Identify which cell holds the provided text, then report its [X, Y] central coordinate. 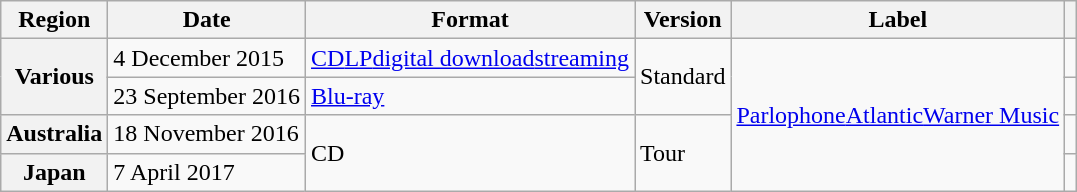
Australia [54, 134]
Tour [683, 153]
Standard [683, 77]
Label [898, 20]
Date [207, 20]
Version [683, 20]
18 November 2016 [207, 134]
4 December 2015 [207, 58]
Various [54, 77]
23 September 2016 [207, 96]
ParlophoneAtlanticWarner Music [898, 115]
Japan [54, 172]
Region [54, 20]
CD [470, 153]
7 April 2017 [207, 172]
CDLPdigital downloadstreaming [470, 58]
Format [470, 20]
Blu-ray [470, 96]
